Extract the (x, y) coordinate from the center of the cell holding the provided text.  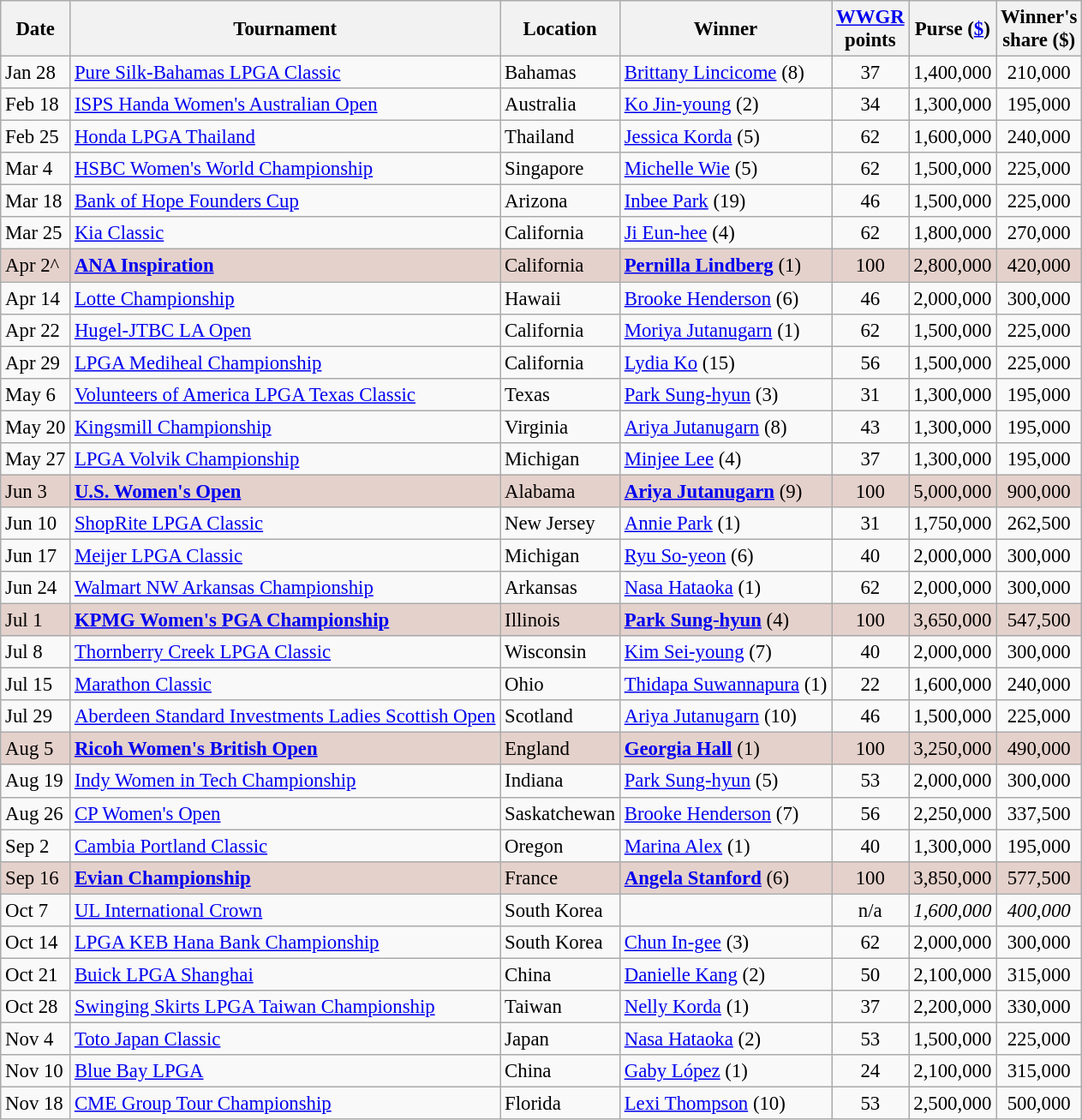
3,250,000 (953, 749)
Apr 2^ (36, 266)
Walmart NW Arkansas Championship (285, 588)
Buick LPGA Shanghai (285, 974)
Scotland (560, 716)
Illinois (560, 620)
Nov 10 (36, 1071)
Mar 25 (36, 234)
France (560, 877)
Thidapa Suwannapura (1) (725, 685)
Kingsmill Championship (285, 427)
Nov 4 (36, 1039)
2,800,000 (953, 266)
Taiwan (560, 1007)
Feb 25 (36, 137)
547,500 (1039, 620)
Aug 19 (36, 782)
Meijer LPGA Classic (285, 555)
Ji Eun-hee (4) (725, 234)
Indy Women in Tech Championship (285, 782)
Singapore (560, 169)
Marina Alex (1) (725, 846)
Jun 3 (36, 491)
Ko Jin-young (2) (725, 105)
Sep 2 (36, 846)
Aug 26 (36, 813)
Indiana (560, 782)
Nasa Hataoka (1) (725, 588)
Pernilla Lindberg (1) (725, 266)
Lydia Ko (15) (725, 362)
Annie Park (1) (725, 524)
May 6 (36, 394)
Oct 21 (36, 974)
Apr 14 (36, 298)
Pure Silk-Bahamas LPGA Classic (285, 73)
Angela Stanford (6) (725, 877)
Danielle Kang (2) (725, 974)
Wisconsin (560, 652)
Japan (560, 1039)
337,500 (1039, 813)
Jul 1 (36, 620)
330,000 (1039, 1007)
Toto Japan Classic (285, 1039)
Jul 8 (36, 652)
Thornberry Creek LPGA Classic (285, 652)
Jun 10 (36, 524)
5,000,000 (953, 491)
Ariya Jutanugarn (8) (725, 427)
2,200,000 (953, 1007)
Park Sung-hyun (3) (725, 394)
34 (870, 105)
Alabama (560, 491)
Ariya Jutanugarn (10) (725, 716)
n/a (870, 910)
UL International Crown (285, 910)
2,250,000 (953, 813)
Bahamas (560, 73)
Brittany Lincicome (8) (725, 73)
ANA Inspiration (285, 266)
Australia (560, 105)
Jun 17 (36, 555)
Oregon (560, 846)
Ariya Jutanugarn (9) (725, 491)
Winner (725, 29)
ShopRite LPGA Classic (285, 524)
CP Women's Open (285, 813)
England (560, 749)
Mar 4 (36, 169)
Apr 22 (36, 330)
Ricoh Women's British Open (285, 749)
Lotte Championship (285, 298)
3,650,000 (953, 620)
CME Group Tour Championship (285, 1104)
ISPS Handa Women's Australian Open (285, 105)
Jul 29 (36, 716)
LPGA Mediheal Championship (285, 362)
Marathon Classic (285, 685)
Jun 24 (36, 588)
Georgia Hall (1) (725, 749)
Nelly Korda (1) (725, 1007)
Winner'sshare ($) (1039, 29)
Florida (560, 1104)
Jessica Korda (5) (725, 137)
Park Sung-hyun (4) (725, 620)
420,000 (1039, 266)
400,000 (1039, 910)
U.S. Women's Open (285, 491)
LPGA KEB Hana Bank Championship (285, 943)
Apr 29 (36, 362)
Honda LPGA Thailand (285, 137)
24 (870, 1071)
Purse ($) (953, 29)
43 (870, 427)
Cambia Portland Classic (285, 846)
Volunteers of America LPGA Texas Classic (285, 394)
22 (870, 685)
2,500,000 (953, 1104)
Ohio (560, 685)
Kia Classic (285, 234)
KPMG Women's PGA Championship (285, 620)
Nasa Hataoka (2) (725, 1039)
210,000 (1039, 73)
1,800,000 (953, 234)
Evian Championship (285, 877)
Moriya Jutanugarn (1) (725, 330)
Ryu So-yeon (6) (725, 555)
LPGA Volvik Championship (285, 459)
Oct 14 (36, 943)
Oct 28 (36, 1007)
Saskatchewan (560, 813)
50 (870, 974)
3,850,000 (953, 877)
Brooke Henderson (7) (725, 813)
Aug 5 (36, 749)
Texas (560, 394)
Date (36, 29)
Blue Bay LPGA (285, 1071)
Swinging Skirts LPGA Taiwan Championship (285, 1007)
Mar 18 (36, 201)
Aberdeen Standard Investments Ladies Scottish Open (285, 716)
Brooke Henderson (6) (725, 298)
900,000 (1039, 491)
577,500 (1039, 877)
1,400,000 (953, 73)
270,000 (1039, 234)
Lexi Thompson (10) (725, 1104)
1,750,000 (953, 524)
490,000 (1039, 749)
Hugel-JTBC LA Open (285, 330)
May 27 (36, 459)
Thailand (560, 137)
500,000 (1039, 1104)
Nov 18 (36, 1104)
Arizona (560, 201)
Minjee Lee (4) (725, 459)
Tournament (285, 29)
Oct 7 (36, 910)
Virginia (560, 427)
Jan 28 (36, 73)
Jul 15 (36, 685)
New Jersey (560, 524)
Feb 18 (36, 105)
Bank of Hope Founders Cup (285, 201)
Kim Sei-young (7) (725, 652)
Park Sung-hyun (5) (725, 782)
Michelle Wie (5) (725, 169)
WWGRpoints (870, 29)
Chun In-gee (3) (725, 943)
Location (560, 29)
Arkansas (560, 588)
HSBC Women's World Championship (285, 169)
Sep 16 (36, 877)
May 20 (36, 427)
Inbee Park (19) (725, 201)
262,500 (1039, 524)
Gaby López (1) (725, 1071)
Hawaii (560, 298)
